Find where the given text appears and provide that cell's center as [X, Y] coordinate. 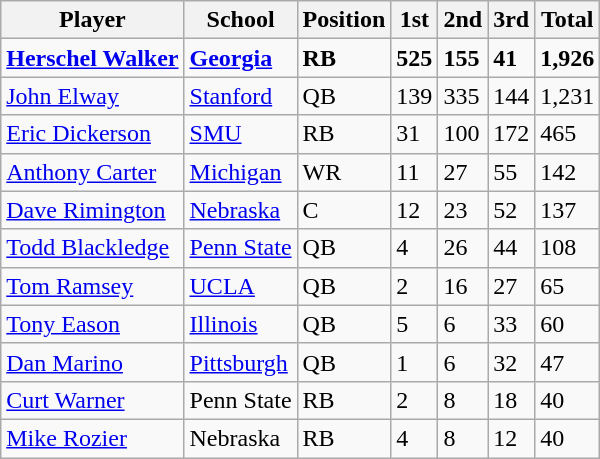
John Elway [92, 96]
Pittsburgh [240, 362]
Mike Rozier [92, 438]
100 [463, 134]
16 [463, 286]
1st [414, 20]
Total [568, 20]
Eric Dickerson [92, 134]
18 [512, 400]
Dan Marino [92, 362]
Herschel Walker [92, 58]
465 [568, 134]
23 [463, 210]
47 [568, 362]
Dave Rimington [92, 210]
142 [568, 172]
26 [463, 248]
Tom Ramsey [92, 286]
UCLA [240, 286]
Michigan [240, 172]
Curt Warner [92, 400]
137 [568, 210]
52 [512, 210]
11 [414, 172]
144 [512, 96]
155 [463, 58]
Tony Eason [92, 324]
31 [414, 134]
33 [512, 324]
335 [463, 96]
1 [414, 362]
Georgia [240, 58]
41 [512, 58]
Position [344, 20]
5 [414, 324]
WR [344, 172]
Todd Blackledge [92, 248]
172 [512, 134]
32 [512, 362]
65 [568, 286]
60 [568, 324]
108 [568, 248]
C [344, 210]
Illinois [240, 324]
Anthony Carter [92, 172]
3rd [512, 20]
139 [414, 96]
525 [414, 58]
55 [512, 172]
SMU [240, 134]
Stanford [240, 96]
44 [512, 248]
Player [92, 20]
2nd [463, 20]
School [240, 20]
1,926 [568, 58]
1,231 [568, 96]
